Pinpoint the cell where the given text exists, returning its [X, Y] midpoint coordinate. 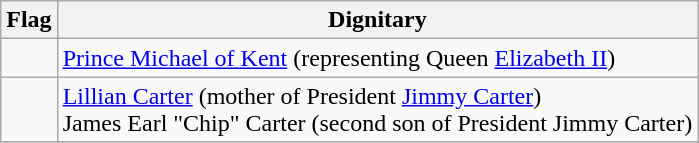
Prince Michael of Kent (representing Queen Elizabeth II) [378, 58]
Flag [29, 20]
Lillian Carter (mother of President Jimmy Carter)James Earl "Chip" Carter (second son of President Jimmy Carter) [378, 110]
Dignitary [378, 20]
